Provide the [x, y] coordinate of the cell's center where the given text is located.  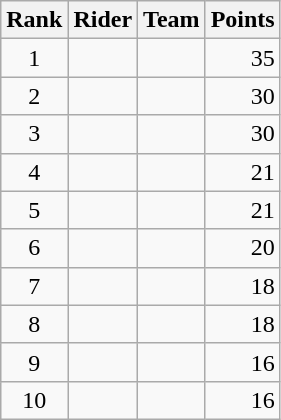
Team [172, 20]
20 [242, 248]
35 [242, 58]
9 [34, 362]
10 [34, 400]
8 [34, 324]
3 [34, 134]
5 [34, 210]
2 [34, 96]
6 [34, 248]
4 [34, 172]
7 [34, 286]
Points [242, 20]
1 [34, 58]
Rider [103, 20]
Rank [34, 20]
